Search for the cell housing the specified text and yield its (x, y) center coordinate. 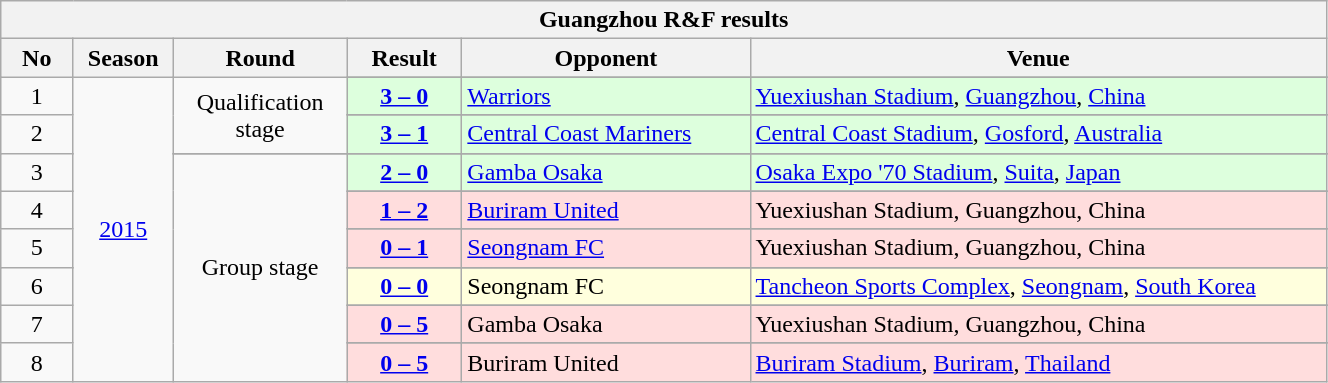
6 (37, 286)
Central Coast Mariners (606, 134)
Round (260, 58)
Tancheon Sports Complex, Seongnam, South Korea (1038, 286)
Warriors (606, 96)
3 (37, 172)
3 – 0 (404, 96)
0 – 1 (404, 248)
0 – 0 (404, 286)
2 (37, 134)
3 – 1 (404, 134)
7 (37, 324)
No (37, 58)
Buriram Stadium, Buriram, Thailand (1038, 362)
2 – 0 (404, 172)
Venue (1038, 58)
Central Coast Stadium, Gosford, Australia (1038, 134)
Qualification stage (260, 115)
4 (37, 210)
Group stage (260, 267)
5 (37, 248)
1 (37, 96)
8 (37, 362)
Result (404, 58)
2015 (124, 229)
Guangzhou R&F results (664, 20)
Osaka Expo '70 Stadium, Suita, Japan (1038, 172)
1 – 2 (404, 210)
Season (124, 58)
Opponent (606, 58)
